Provide the [x, y] coordinate of the cell's center where the given text is located.  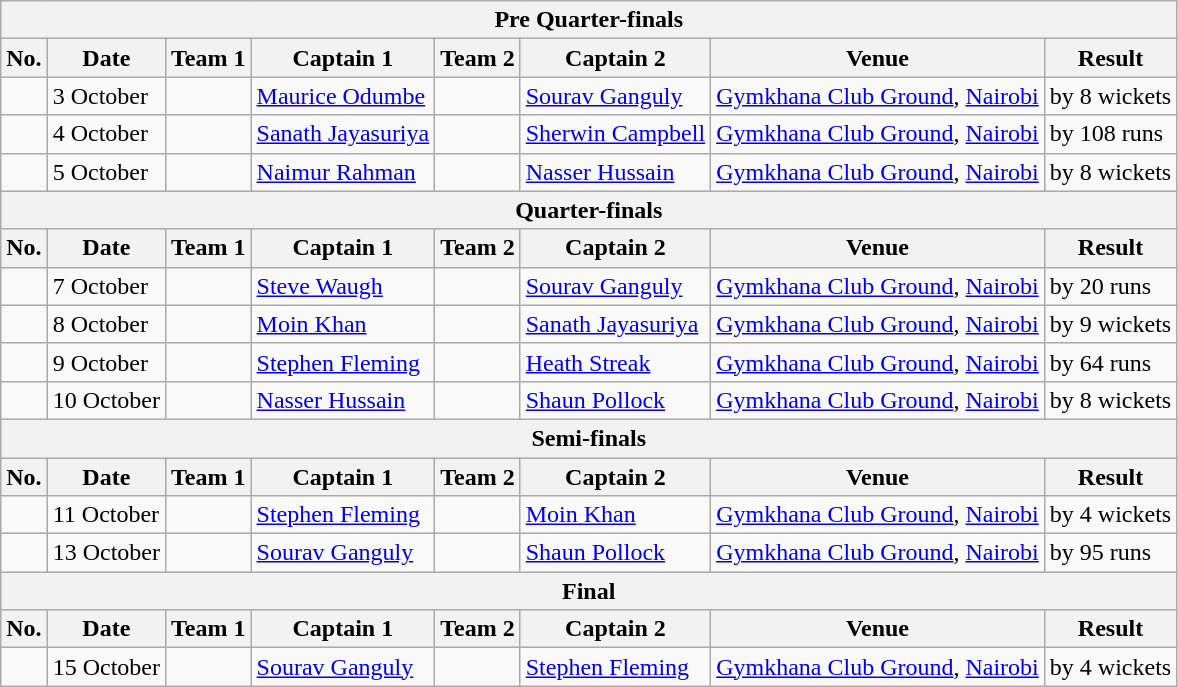
10 October [106, 400]
11 October [106, 515]
by 108 runs [1110, 134]
5 October [106, 172]
Steve Waugh [343, 286]
Sherwin Campbell [615, 134]
7 October [106, 286]
15 October [106, 667]
3 October [106, 96]
Quarter-finals [589, 210]
by 9 wickets [1110, 324]
Final [589, 591]
by 95 runs [1110, 553]
Maurice Odumbe [343, 96]
Semi-finals [589, 438]
13 October [106, 553]
Heath Streak [615, 362]
by 64 runs [1110, 362]
9 October [106, 362]
4 October [106, 134]
Naimur Rahman [343, 172]
Pre Quarter-finals [589, 20]
by 20 runs [1110, 286]
8 October [106, 324]
